Find where the given text appears and provide that cell's center as [X, Y] coordinate. 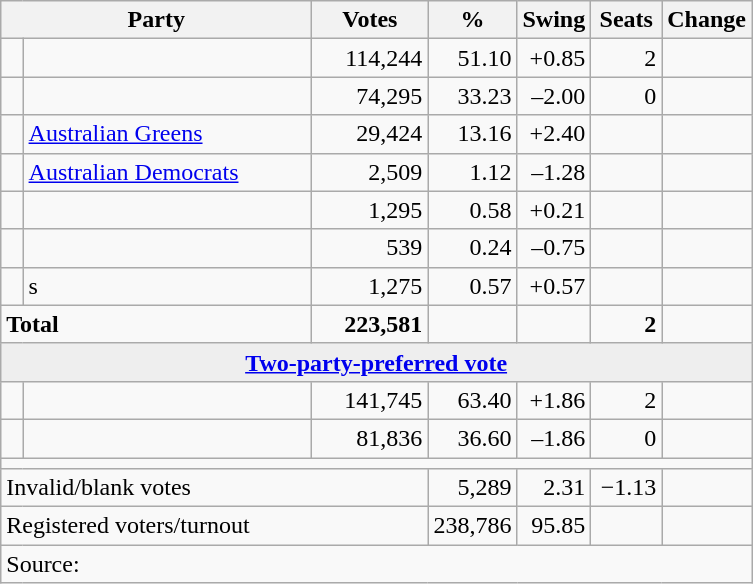
Total [156, 324]
–1.86 [554, 438]
539 [370, 248]
141,745 [370, 400]
0.24 [472, 248]
Source: [376, 564]
–0.75 [554, 248]
1.12 [472, 172]
Two-party-preferred vote [376, 362]
95.85 [554, 526]
+0.21 [554, 210]
5,289 [472, 488]
–2.00 [554, 96]
Australian Greens [168, 134]
33.23 [472, 96]
1,295 [370, 210]
Australian Democrats [168, 172]
74,295 [370, 96]
13.16 [472, 134]
1,275 [370, 286]
114,244 [370, 58]
Swing [554, 20]
–1.28 [554, 172]
2.31 [554, 488]
36.60 [472, 438]
2,509 [370, 172]
238,786 [472, 526]
29,424 [370, 134]
+2.40 [554, 134]
Party [156, 20]
% [472, 20]
63.40 [472, 400]
+1.86 [554, 400]
+0.57 [554, 286]
51.10 [472, 58]
223,581 [370, 324]
Change [707, 20]
+0.85 [554, 58]
81,836 [370, 438]
Registered voters/turnout [214, 526]
Votes [370, 20]
Invalid/blank votes [214, 488]
0.57 [472, 286]
0.58 [472, 210]
Seats [626, 20]
s [168, 286]
−1.13 [626, 488]
